For the text-containing cell, return its midpoint in [x, y] coordinate format. 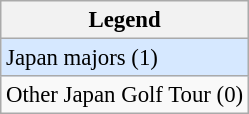
Legend [125, 20]
Japan majors (1) [125, 58]
Other Japan Golf Tour (0) [125, 95]
